Detect which cell encompasses the target text, then output its (X, Y) center coordinate. 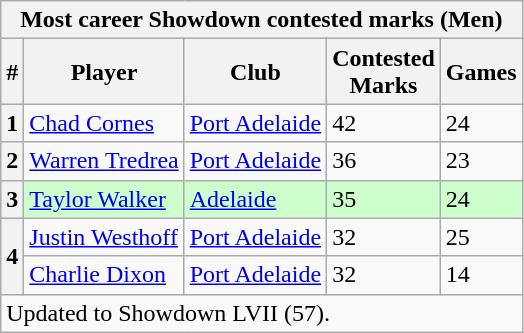
Charlie Dixon (104, 275)
Justin Westhoff (104, 237)
1 (12, 123)
25 (481, 237)
Warren Tredrea (104, 161)
Club (255, 72)
# (12, 72)
Most career Showdown contested marks (Men) (262, 20)
Taylor Walker (104, 199)
Updated to Showdown LVII (57). (262, 313)
23 (481, 161)
42 (384, 123)
Chad Cornes (104, 123)
2 (12, 161)
Games (481, 72)
14 (481, 275)
Adelaide (255, 199)
35 (384, 199)
36 (384, 161)
ContestedMarks (384, 72)
Player (104, 72)
3 (12, 199)
4 (12, 256)
